From the cell containing the given text, extract its center point as (X, Y) coordinate. 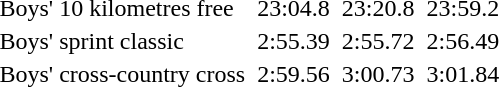
2:55.72 (378, 41)
2:55.39 (294, 41)
